Find where the given text appears and provide that cell's center as (x, y) coordinate. 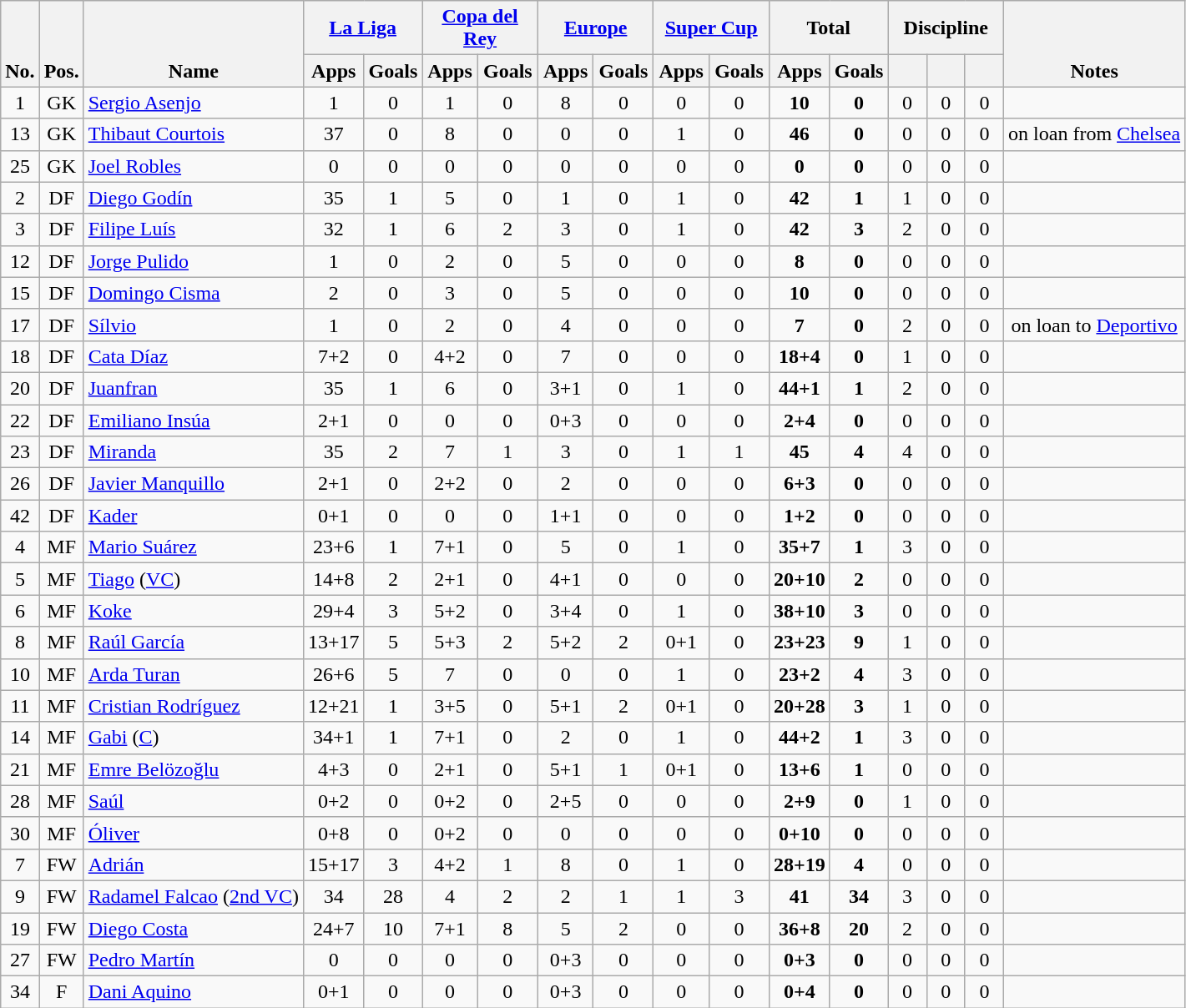
6+3 (800, 484)
Discipline (946, 28)
Dani Aquino (194, 992)
Gabi (C) (194, 738)
0+4 (800, 992)
Sílvio (194, 325)
12 (20, 261)
Diego Costa (194, 929)
13 (20, 134)
Miranda (194, 452)
Saúl (194, 801)
Tiago (VC) (194, 579)
Adrián (194, 864)
Koke (194, 611)
24+7 (334, 929)
Javier Manquillo (194, 484)
Arda Turan (194, 674)
Juanfran (194, 388)
La Liga (362, 28)
27 (20, 960)
Raúl García (194, 643)
12+21 (334, 706)
34+1 (334, 738)
3+1 (566, 388)
37 (334, 134)
0+8 (334, 833)
22 (20, 420)
14+8 (334, 579)
23+2 (800, 674)
No. (20, 43)
2+2 (451, 484)
2+4 (800, 420)
41 (800, 896)
25 (20, 166)
Emre Belözoğlu (194, 769)
18 (20, 356)
4+1 (566, 579)
on loan to Deportivo (1095, 325)
15 (20, 293)
Pedro Martín (194, 960)
44+1 (800, 388)
Notes (1095, 43)
F (62, 992)
Kader (194, 516)
Name (194, 43)
4+3 (334, 769)
5+3 (451, 643)
19 (20, 929)
Óliver (194, 833)
Cata Díaz (194, 356)
Emiliano Insúa (194, 420)
20+10 (800, 579)
23 (20, 452)
on loan from Chelsea (1095, 134)
14 (20, 738)
38+10 (800, 611)
13+6 (800, 769)
3+4 (566, 611)
3+5 (451, 706)
26 (20, 484)
44+2 (800, 738)
46 (800, 134)
Mario Suárez (194, 547)
18+4 (800, 356)
Pos. (62, 43)
1+2 (800, 516)
Total (828, 28)
Jorge Pulido (194, 261)
2+5 (566, 801)
35+7 (800, 547)
13+17 (334, 643)
Diego Godín (194, 198)
11 (20, 706)
Sergio Asenjo (194, 103)
26+6 (334, 674)
Copa del Rey (481, 28)
36+8 (800, 929)
7+2 (334, 356)
45 (800, 452)
23+6 (334, 547)
Super Cup (711, 28)
20+28 (800, 706)
Filipe Luís (194, 229)
30 (20, 833)
Domingo Cisma (194, 293)
28+19 (800, 864)
17 (20, 325)
Europe (596, 28)
2+9 (800, 801)
Thibaut Courtois (194, 134)
1+1 (566, 516)
21 (20, 769)
23+23 (800, 643)
0+10 (800, 833)
Joel Robles (194, 166)
15+17 (334, 864)
32 (334, 229)
Cristian Rodríguez (194, 706)
29+4 (334, 611)
Radamel Falcao (2nd VC) (194, 896)
